Return (x, y) of the center of cell containing provided text 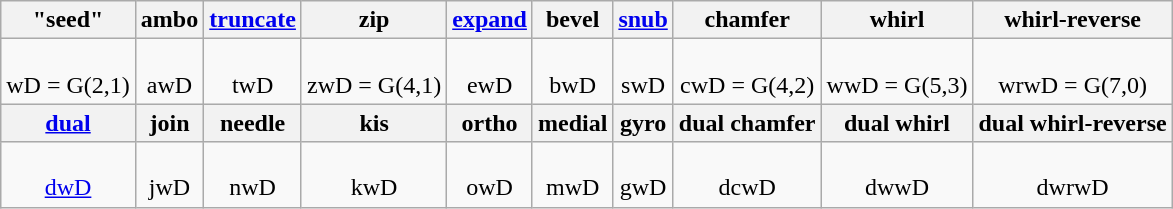
swD (643, 72)
jwD (169, 174)
join (169, 123)
nwD (253, 174)
zwD = G(4,1) (374, 72)
twD (253, 72)
dwD (68, 174)
whirl-reverse (1072, 20)
kis (374, 123)
dwrwD (1072, 174)
mwD (572, 174)
ewD (490, 72)
gwD (643, 174)
owD (490, 174)
chamfer (747, 20)
dual whirl (897, 123)
dual chamfer (747, 123)
dcwD (747, 174)
bevel (572, 20)
truncate (253, 20)
needle (253, 123)
gyro (643, 123)
ortho (490, 123)
"seed" (68, 20)
awD (169, 72)
whirl (897, 20)
expand (490, 20)
wwD = G(5,3) (897, 72)
medial (572, 123)
dual whirl-reverse (1072, 123)
bwD (572, 72)
ambo (169, 20)
dual (68, 123)
cwD = G(4,2) (747, 72)
kwD (374, 174)
dwwD (897, 174)
wD = G(2,1) (68, 72)
snub (643, 20)
zip (374, 20)
wrwD = G(7,0) (1072, 72)
